Search for the cell housing the specified text and yield its (x, y) center coordinate. 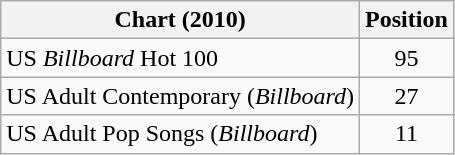
11 (407, 134)
Position (407, 20)
Chart (2010) (180, 20)
US Adult Pop Songs (Billboard) (180, 134)
95 (407, 58)
US Adult Contemporary (Billboard) (180, 96)
US Billboard Hot 100 (180, 58)
27 (407, 96)
